Return (X, Y) of the center of cell containing provided text 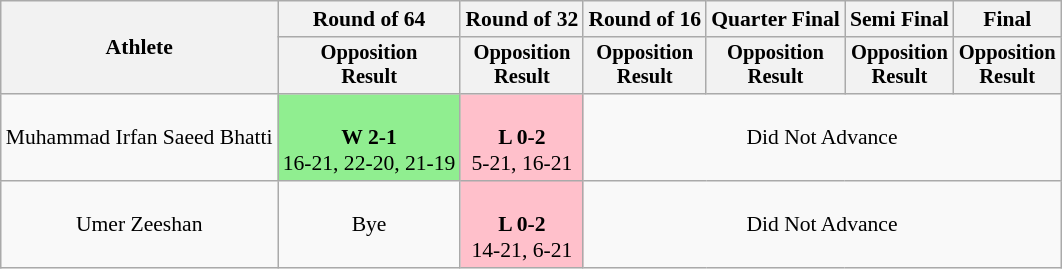
L 0-2 5-21, 16-21 (522, 138)
W 2-1 16-21, 22-20, 21-19 (370, 138)
Round of 32 (522, 19)
Final (1008, 19)
Quarter Final (776, 19)
Athlete (140, 48)
Round of 16 (644, 19)
L 0-2 14-21, 6-21 (522, 224)
Bye (370, 224)
Round of 64 (370, 19)
Semi Final (900, 19)
Muhammad Irfan Saeed Bhatti (140, 138)
Umer Zeeshan (140, 224)
